Output the (x, y) coordinate of the center of the cell containing the given text.  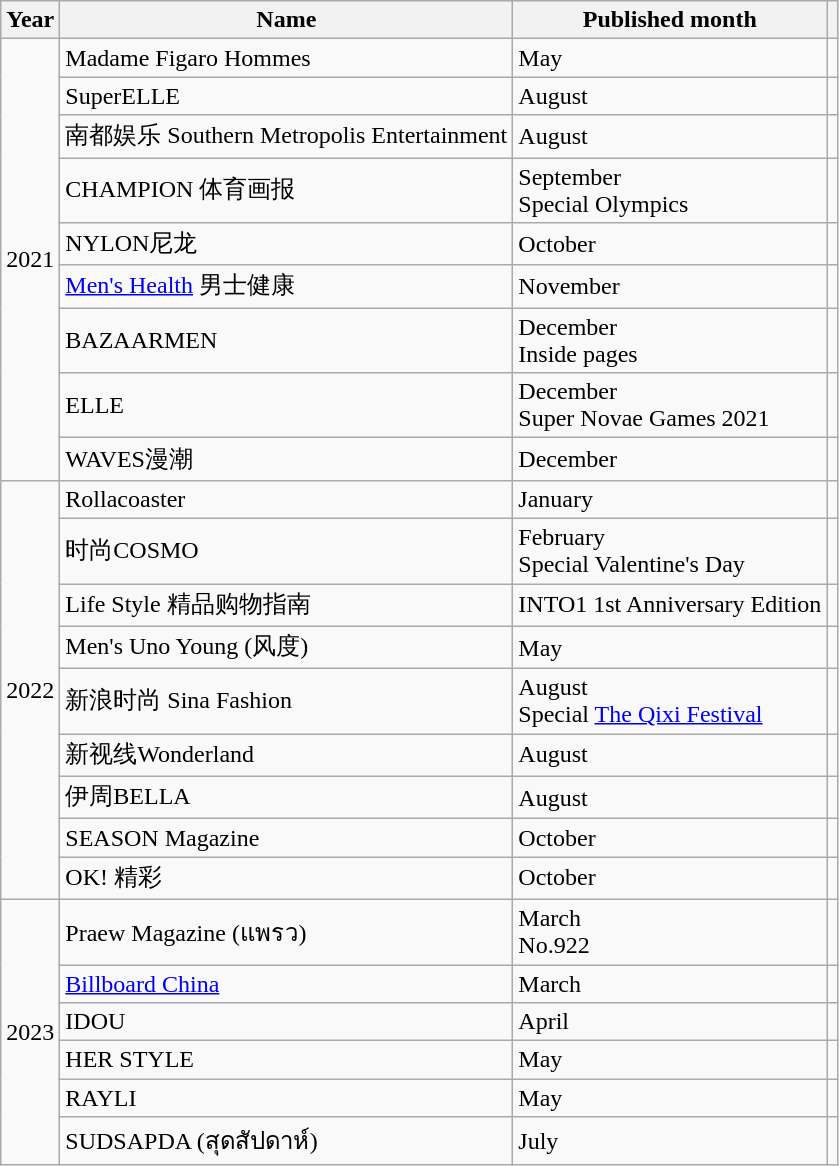
2021 (30, 260)
April (670, 1022)
OK! 精彩 (286, 878)
INTO1 1st Anniversary Edition (670, 606)
MarchNo.922 (670, 932)
Men's Health 男士健康 (286, 286)
Madame Figaro Hommes (286, 58)
DecemberSuper Novae Games 2021 (670, 406)
November (670, 286)
Praew Magazine (แพรว) (286, 932)
December (670, 460)
SUDSAPDA (สุดสัปดาห์) (286, 1142)
January (670, 499)
CHAMPION 体育画报 (286, 190)
新浪时尚 Sina Fashion (286, 702)
BAZAARMEN (286, 340)
Men's Uno Young (风度) (286, 648)
Published month (670, 20)
伊周BELLA (286, 798)
南都娱乐 Southern Metropolis Entertainment (286, 136)
2023 (30, 1032)
March (670, 983)
WAVES漫潮 (286, 460)
SEASON Magazine (286, 838)
Life Style 精品购物指南 (286, 606)
Billboard China (286, 983)
AugustSpecial The Qixi Festival (670, 702)
SeptemberSpecial Olympics (670, 190)
Name (286, 20)
时尚COSMO (286, 550)
FebruarySpecial Valentine's Day (670, 550)
NYLON尼龙 (286, 244)
July (670, 1142)
Year (30, 20)
2022 (30, 690)
RAYLI (286, 1098)
HER STYLE (286, 1060)
DecemberInside pages (670, 340)
SuperELLE (286, 96)
ELLE (286, 406)
Rollacoaster (286, 499)
IDOU (286, 1022)
新视线Wonderland (286, 756)
